Return the [x, y] coordinate for the center point of the cell that contains the specified text.  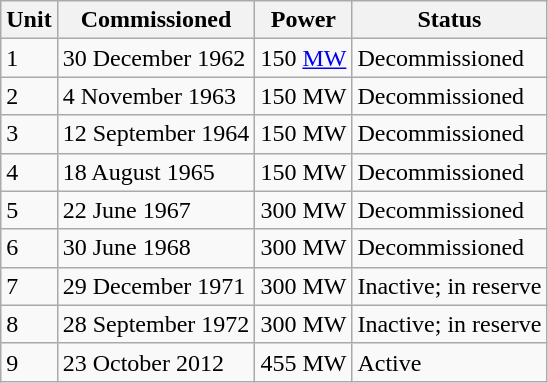
30 June 1968 [156, 248]
4 November 1963 [156, 96]
Commissioned [156, 20]
3 [29, 134]
9 [29, 362]
Unit [29, 20]
7 [29, 286]
5 [29, 210]
Power [304, 20]
1 [29, 58]
18 August 1965 [156, 172]
6 [29, 248]
Active [450, 362]
28 September 1972 [156, 324]
23 October 2012 [156, 362]
455 MW [304, 362]
22 June 1967 [156, 210]
4 [29, 172]
29 December 1971 [156, 286]
2 [29, 96]
30 December 1962 [156, 58]
8 [29, 324]
Status [450, 20]
12 September 1964 [156, 134]
